Return the [x, y] coordinate for the center point of the cell that contains the specified text.  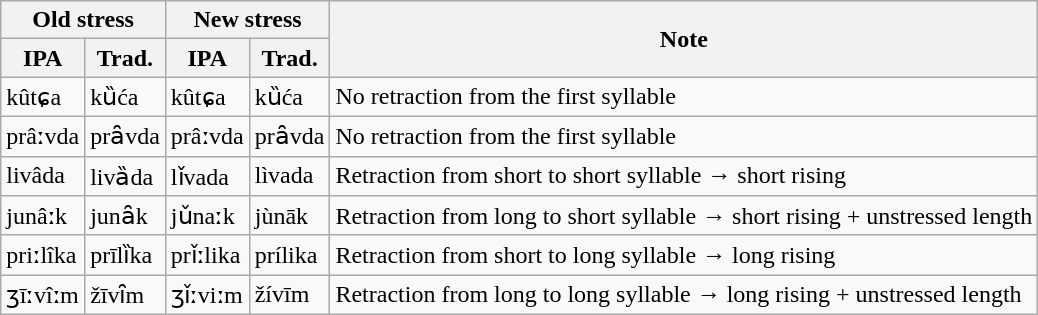
livȁda [126, 176]
jǔnaːk [207, 216]
prǐːlika [207, 255]
New stress [248, 20]
ʒǐːviːm [207, 295]
junâːk [43, 216]
lǐvada [207, 176]
prīlȉka [126, 255]
žívīm [290, 295]
prílika [290, 255]
Retraction from short to short syllable → short rising [684, 176]
Retraction from long to short syllable → short rising + unstressed length [684, 216]
Retraction from long to long syllable → long rising + unstressed length [684, 295]
livâda [43, 176]
junȃk [126, 216]
lìvada [290, 176]
Note [684, 39]
ʒīːvîːm [43, 295]
Old stress [84, 20]
priːlîka [43, 255]
jùnāk [290, 216]
Retraction from short to long syllable → long rising [684, 255]
žīvȋm [126, 295]
